Detect which cell encompasses the target text, then output its (x, y) center coordinate. 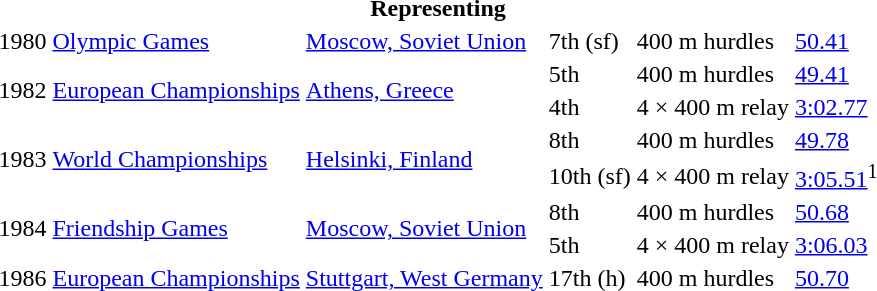
Friendship Games (176, 228)
Helsinki, Finland (424, 160)
4th (590, 107)
European Championships (176, 90)
World Championships (176, 160)
Athens, Greece (424, 90)
7th (sf) (590, 41)
Olympic Games (176, 41)
10th (sf) (590, 176)
